Detect which cell encompasses the target text, then output its [x, y] center coordinate. 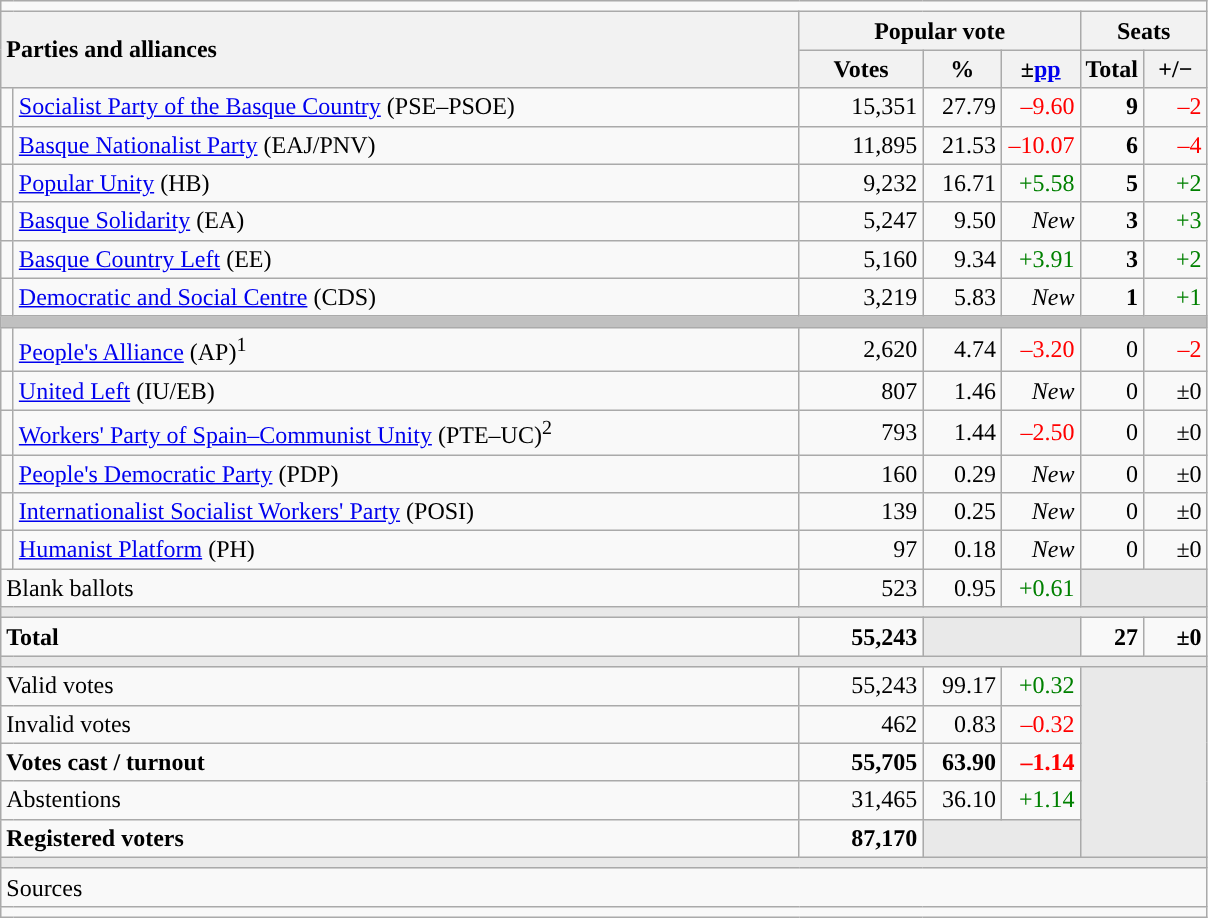
Parties and alliances [400, 50]
People's Democratic Party (PDP) [406, 474]
3,219 [861, 297]
27 [1112, 637]
1.44 [962, 432]
11,895 [861, 145]
2,620 [861, 350]
United Left (IU/EB) [406, 391]
Votes cast / turnout [400, 762]
+3.91 [1040, 259]
Seats [1144, 31]
5 [1112, 183]
+1.14 [1040, 800]
160 [861, 474]
97 [861, 550]
4.74 [962, 350]
16.71 [962, 183]
0.83 [962, 724]
Internationalist Socialist Workers' Party (POSI) [406, 512]
5.83 [962, 297]
+3 [1176, 221]
–1.14 [1040, 762]
% [962, 69]
–2.50 [1040, 432]
63.90 [962, 762]
Valid votes [400, 686]
99.17 [962, 686]
+/− [1176, 69]
Votes [861, 69]
Basque Nationalist Party (EAJ/PNV) [406, 145]
139 [861, 512]
9.50 [962, 221]
9.34 [962, 259]
+0.61 [1040, 588]
9,232 [861, 183]
Basque Solidarity (EA) [406, 221]
Registered voters [400, 838]
–10.07 [1040, 145]
15,351 [861, 107]
55,705 [861, 762]
Blank ballots [400, 588]
+5.58 [1040, 183]
5,247 [861, 221]
0.18 [962, 550]
–4 [1176, 145]
–9.60 [1040, 107]
21.53 [962, 145]
462 [861, 724]
0.25 [962, 512]
31,465 [861, 800]
1.46 [962, 391]
People's Alliance (AP)1 [406, 350]
+1 [1176, 297]
0.29 [962, 474]
Popular vote [940, 31]
6 [1112, 145]
523 [861, 588]
9 [1112, 107]
Abstentions [400, 800]
793 [861, 432]
0.95 [962, 588]
Invalid votes [400, 724]
Workers' Party of Spain–Communist Unity (PTE–UC)2 [406, 432]
–3.20 [1040, 350]
Humanist Platform (PH) [406, 550]
+0.32 [1040, 686]
Basque Country Left (EE) [406, 259]
807 [861, 391]
Democratic and Social Centre (CDS) [406, 297]
–0.32 [1040, 724]
1 [1112, 297]
27.79 [962, 107]
87,170 [861, 838]
36.10 [962, 800]
±pp [1040, 69]
Popular Unity (HB) [406, 183]
Sources [604, 887]
Socialist Party of the Basque Country (PSE–PSOE) [406, 107]
5,160 [861, 259]
